Scan for the cell matching the given text and deliver its [x, y] coordinate at center. 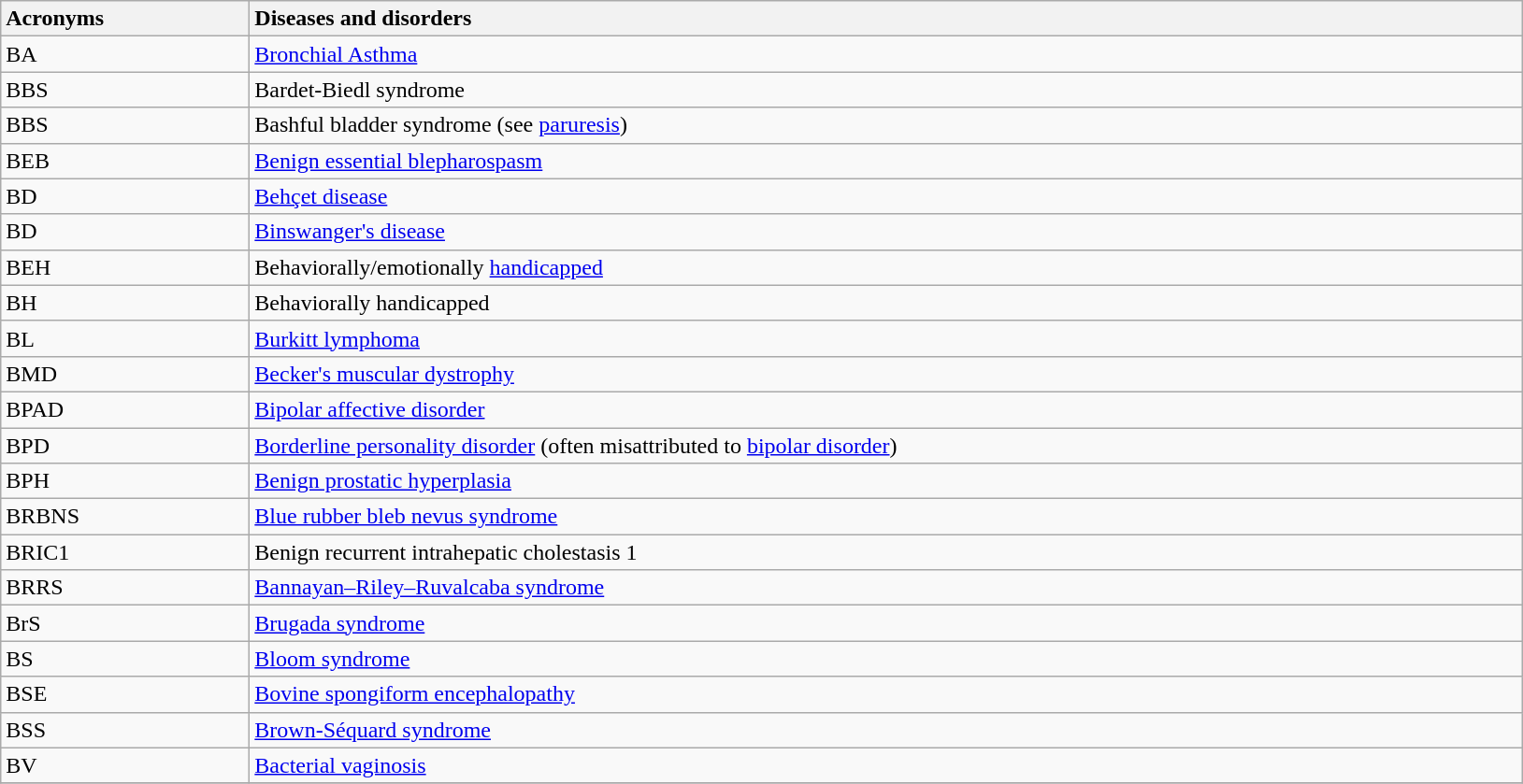
BH [125, 303]
BEB [125, 161]
Behçet disease [886, 196]
Brown-Séquard syndrome [886, 730]
BPD [125, 446]
Bashful bladder syndrome (see paruresis) [886, 125]
Brugada syndrome [886, 623]
Bovine spongiform encephalopathy [886, 694]
Benign essential blepharospasm [886, 161]
Bipolar affective disorder [886, 409]
BRBNS [125, 517]
BRRS [125, 588]
Bloom syndrome [886, 659]
BS [125, 659]
Binswanger's disease [886, 232]
Bannayan–Riley–Ruvalcaba syndrome [886, 588]
Behaviorally/emotionally handicapped [886, 267]
Benign recurrent intrahepatic cholestasis 1 [886, 552]
BSE [125, 694]
BPAD [125, 409]
Becker's muscular dystrophy [886, 374]
Bronchial Asthma [886, 54]
BMD [125, 374]
Acronyms [125, 19]
Blue rubber bleb nevus syndrome [886, 517]
BV [125, 765]
BrS [125, 623]
BL [125, 338]
BA [125, 54]
BEH [125, 267]
Burkitt lymphoma [886, 338]
Benign prostatic hyperplasia [886, 481]
Diseases and disorders [886, 19]
Behaviorally handicapped [886, 303]
Bardet-Biedl syndrome [886, 90]
BPH [125, 481]
BSS [125, 730]
Borderline personality disorder (often misattributed to bipolar disorder) [886, 446]
Bacterial vaginosis [886, 765]
BRIC1 [125, 552]
